For the text-containing cell, return its midpoint in (x, y) coordinate format. 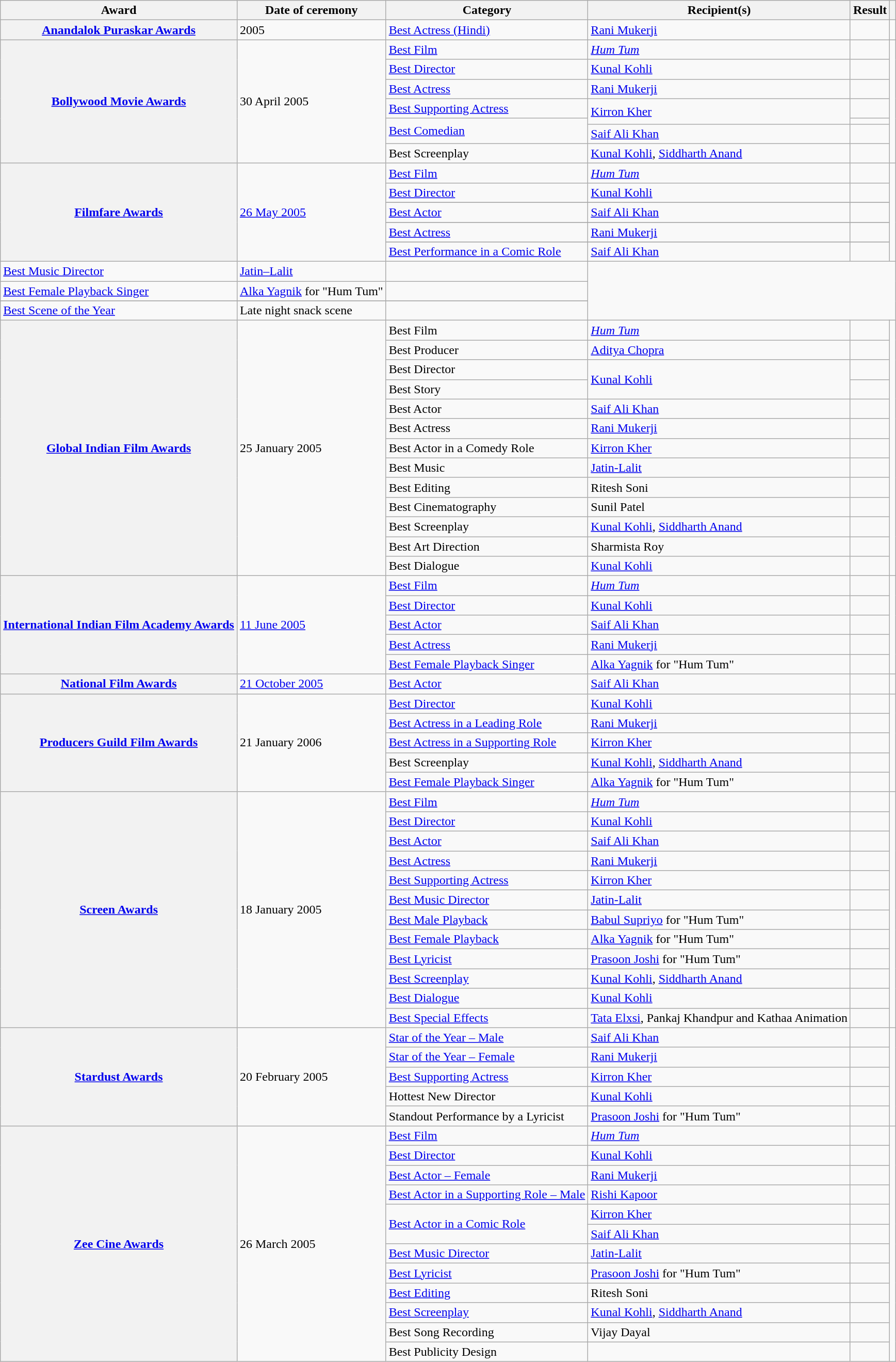
Best Music (487, 468)
Best Actor in a Supporting Role – Male (487, 1195)
Sunil Patel (719, 507)
20 February 2005 (312, 1077)
Screen Awards (119, 909)
Best Producer (487, 350)
Best Actress (Hindi) (487, 30)
Category (487, 10)
Babul Supriyo for "Hum Tum" (719, 920)
26 May 2005 (312, 212)
25 January 2005 (312, 448)
Best Actor – Female (487, 1175)
Aditya Chopra (719, 350)
International Indian Film Academy Awards (119, 625)
Star of the Year – Female (487, 1057)
Star of the Year – Male (487, 1037)
Best Publicity Design (487, 1352)
Best Performance in a Comic Role (487, 252)
Best Art Direction (487, 547)
18 January 2005 (312, 909)
Result (870, 10)
Best Cinematography (487, 507)
Producers Guild Film Awards (119, 743)
21 January 2006 (312, 743)
Best Scene of the Year (119, 311)
Anandalok Puraskar Awards (119, 30)
Best Story (487, 389)
Best Song Recording (487, 1332)
Recipient(s) (719, 10)
Jatin–Lalit (312, 271)
Best Special Effects (487, 1018)
2005 (312, 30)
30 April 2005 (312, 101)
Award (119, 10)
Bollywood Movie Awards (119, 101)
Zee Cine Awards (119, 1244)
Best Actress in a Leading Role (487, 723)
Best Comedian (487, 131)
Best Actor in a Comedy Role (487, 448)
Filmfare Awards (119, 212)
Late night snack scene (312, 311)
Standout Performance by a Lyricist (487, 1116)
Rishi Kapoor (719, 1195)
Best Male Playback (487, 920)
Best Actress in a Supporting Role (487, 743)
26 March 2005 (312, 1244)
National Film Awards (119, 684)
11 June 2005 (312, 625)
21 October 2005 (312, 684)
Tata Elxsi, Pankaj Khandpur and Kathaa Animation (719, 1018)
Best Female Playback (487, 939)
Date of ceremony (312, 10)
Hottest New Director (487, 1096)
Vijay Dayal (719, 1332)
Sharmista Roy (719, 547)
Best Actor in a Comic Role (487, 1224)
Stardust Awards (119, 1077)
Global Indian Film Awards (119, 448)
